Search for the cell housing the specified text and yield its (x, y) center coordinate. 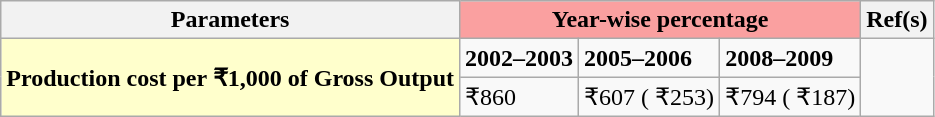
Parameters (230, 20)
2002–2003 (520, 58)
2005–2006 (650, 58)
Year-wise percentage (660, 20)
₹860 (520, 97)
2008–2009 (790, 58)
₹794 ( ₹187) (790, 97)
₹607 ( ₹253) (650, 97)
Ref(s) (897, 20)
Production cost per ₹1,000 of Gross Output (230, 78)
